Search for the cell housing the specified text and yield its (X, Y) center coordinate. 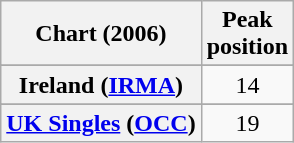
Ireland (IRMA) (101, 85)
Chart (2006) (101, 34)
19 (247, 123)
14 (247, 85)
UK Singles (OCC) (101, 123)
Peakposition (247, 34)
